Extract the (X, Y) coordinate from the center of the cell holding the provided text.  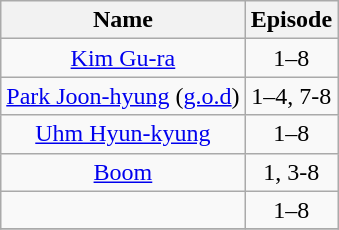
1–4, 7-8 (291, 96)
Episode (291, 20)
Boom (123, 172)
Uhm Hyun-kyung (123, 134)
Kim Gu-ra (123, 58)
1, 3-8 (291, 172)
Name (123, 20)
Park Joon-hyung (g.o.d) (123, 96)
